Output the [X, Y] coordinate of the center of the cell containing the given text.  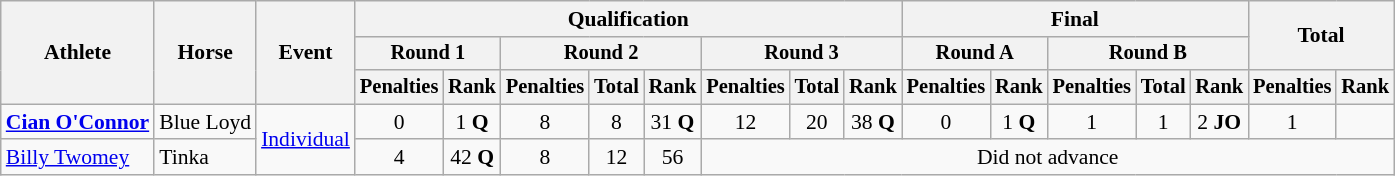
Round 1 [428, 54]
Qualification [628, 19]
Round B [1148, 54]
Round A [975, 54]
Final [1075, 19]
Did not advance [1048, 158]
56 [673, 158]
42 Q [472, 158]
Blue Loyd [205, 122]
2 JO [1219, 122]
4 [399, 158]
Individual [306, 140]
Athlete [78, 52]
Cian O'Connor [78, 122]
Round 2 [601, 54]
38 Q [873, 122]
Horse [205, 52]
Round 3 [801, 54]
Event [306, 52]
Billy Twomey [78, 158]
Tinka [205, 158]
20 [818, 122]
31 Q [673, 122]
